From the cell containing the given text, extract its center point as [x, y] coordinate. 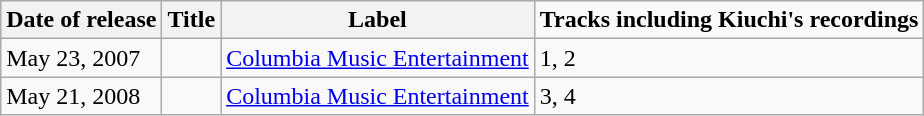
Tracks including Kiuchi's recordings [729, 20]
1, 2 [729, 58]
May 21, 2008 [82, 96]
Date of release [82, 20]
Label [378, 20]
May 23, 2007 [82, 58]
3, 4 [729, 96]
Title [192, 20]
